Detect which cell encompasses the target text, then output its (x, y) center coordinate. 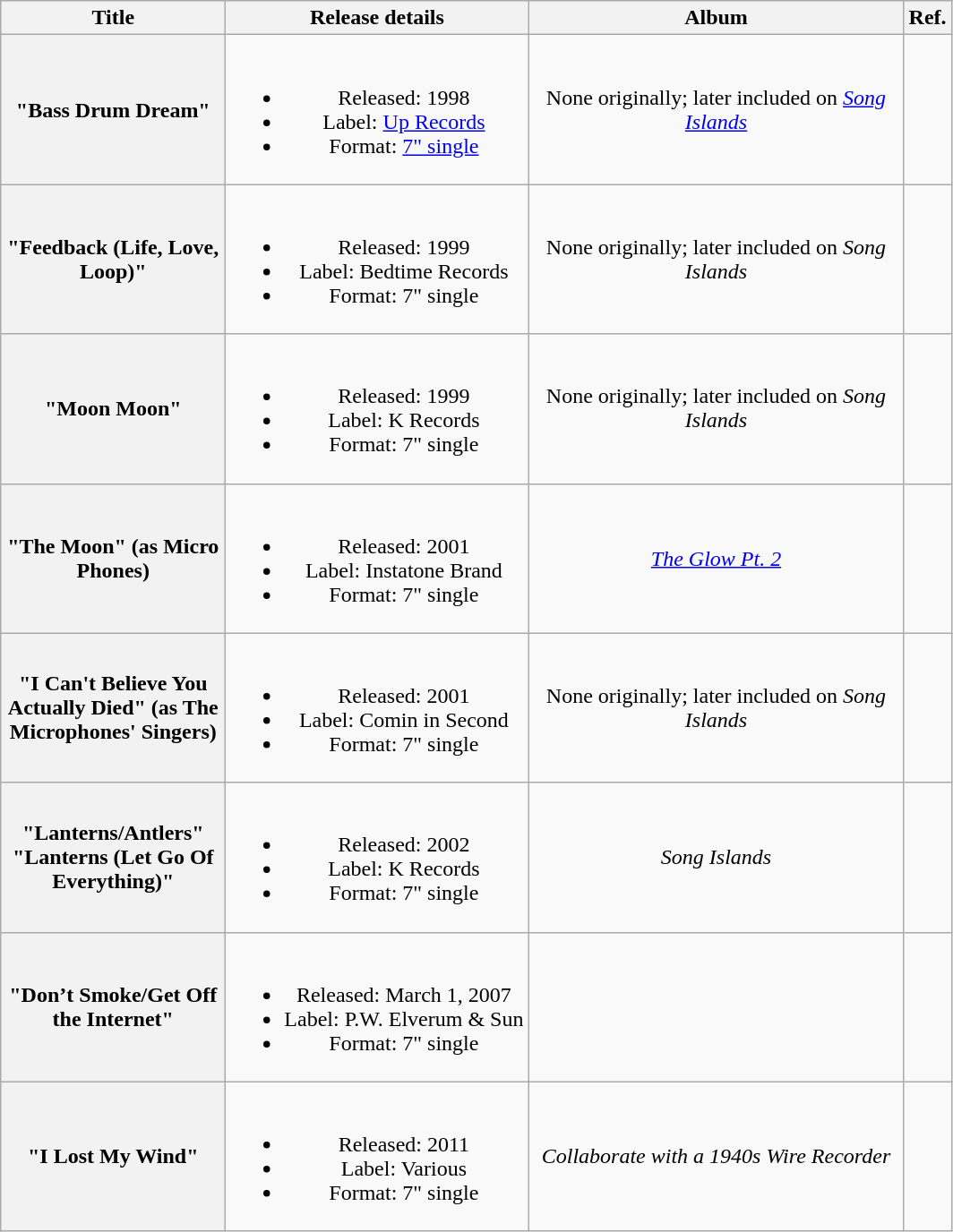
Title (113, 18)
"Lanterns/Antlers" "Lanterns (Let Go Of Everything)" (113, 858)
"Don’t Smoke/Get Off the Internet" (113, 1006)
Released: 2001Label: Instatone BrandFormat: 7" single (377, 559)
Song Islands (717, 858)
Release details (377, 18)
Released: 2011Label: VariousFormat: 7" single (377, 1157)
"I Can't Believe You Actually Died" (as The Microphones' Singers) (113, 707)
Released: 2001Label: Comin in SecondFormat: 7" single (377, 707)
"Bass Drum Dream" (113, 109)
Released: 1998Label: Up RecordsFormat: 7" single (377, 109)
"I Lost My Wind" (113, 1157)
Released: 2002Label: K RecordsFormat: 7" single (377, 858)
The Glow Pt. 2 (717, 559)
Album (717, 18)
Ref. (928, 18)
Released: 1999Label: Bedtime RecordsFormat: 7" single (377, 260)
Released: 1999Label: K RecordsFormat: 7" single (377, 408)
Released: March 1, 2007Label: P.W. Elverum & SunFormat: 7" single (377, 1006)
"Moon Moon" (113, 408)
"The Moon" (as Micro Phones) (113, 559)
"Feedback (Life, Love, Loop)" (113, 260)
Collaborate with a 1940s Wire Recorder (717, 1157)
